Search for the cell housing the specified text and yield its (X, Y) center coordinate. 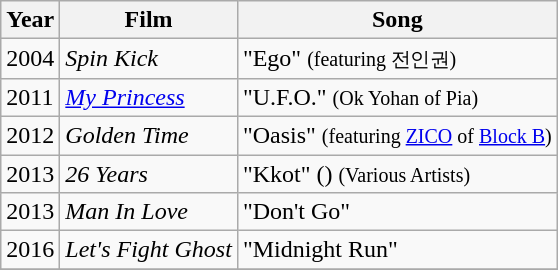
Golden Time (149, 135)
Man In Love (149, 212)
"Midnight Run" (397, 250)
2016 (30, 250)
2011 (30, 97)
2004 (30, 59)
"Don't Go" (397, 212)
Year (30, 20)
Film (149, 20)
2012 (30, 135)
"U.F.O." (Ok Yohan of Pia) (397, 97)
26 Years (149, 173)
"Ego" (featuring 전인권) (397, 59)
"Oasis" (featuring ZICO of Block B) (397, 135)
Spin Kick (149, 59)
My Princess (149, 97)
"Kkot" () (Various Artists) (397, 173)
Let's Fight Ghost (149, 250)
Song (397, 20)
